Extract the (x, y) coordinate from the center of the cell holding the provided text.  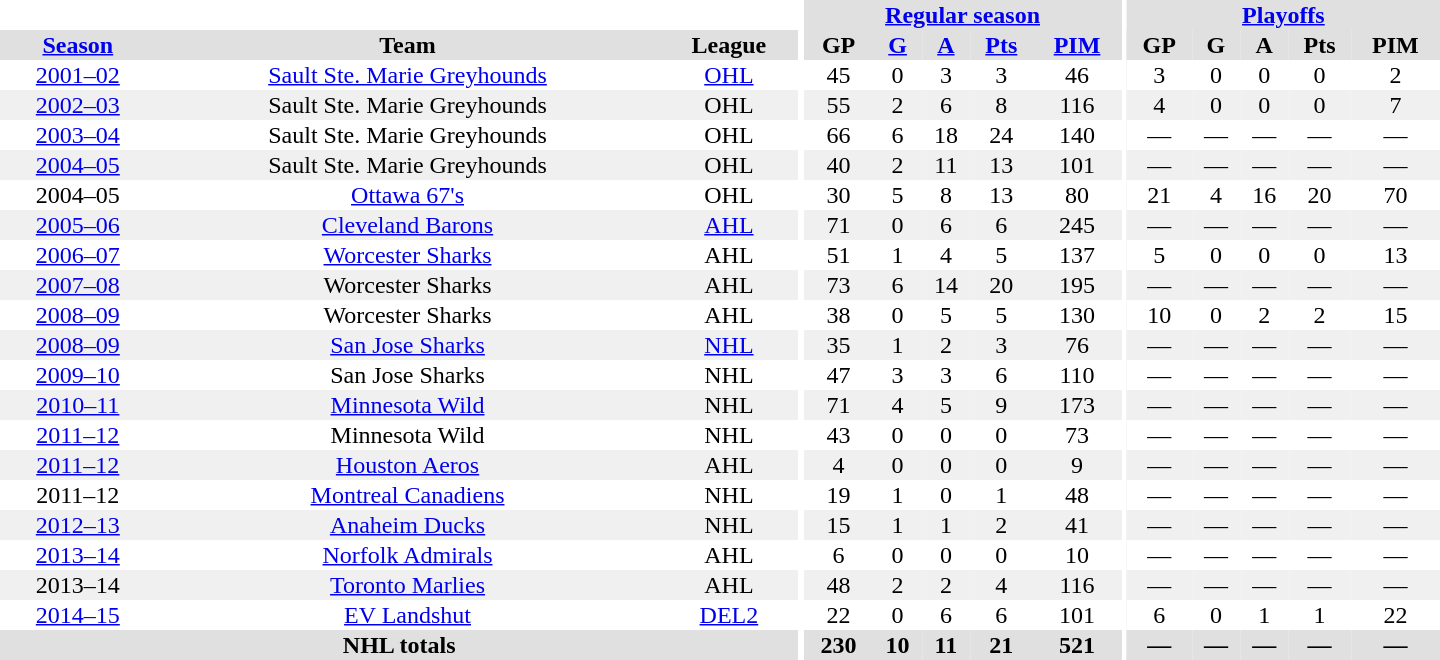
43 (839, 435)
40 (839, 165)
245 (1078, 225)
45 (839, 75)
Ottawa 67's (408, 195)
38 (839, 315)
Cleveland Barons (408, 225)
55 (839, 105)
2014–15 (78, 615)
Toronto Marlies (408, 585)
46 (1078, 75)
Houston Aeros (408, 465)
NHL totals (399, 645)
16 (1264, 195)
18 (946, 135)
19 (839, 495)
Anaheim Ducks (408, 525)
35 (839, 345)
66 (839, 135)
DEL2 (728, 615)
24 (1002, 135)
137 (1078, 255)
2010–11 (78, 405)
EV Landshut (408, 615)
League (728, 45)
2007–08 (78, 285)
Norfolk Admirals (408, 555)
30 (839, 195)
Season (78, 45)
Regular season (963, 15)
195 (1078, 285)
2002–03 (78, 105)
130 (1078, 315)
Team (408, 45)
47 (839, 375)
70 (1396, 195)
51 (839, 255)
Playoffs (1284, 15)
7 (1396, 105)
14 (946, 285)
2006–07 (78, 255)
521 (1078, 645)
230 (839, 645)
2003–04 (78, 135)
140 (1078, 135)
80 (1078, 195)
2005–06 (78, 225)
2012–13 (78, 525)
76 (1078, 345)
173 (1078, 405)
Montreal Canadiens (408, 495)
41 (1078, 525)
2001–02 (78, 75)
2009–10 (78, 375)
110 (1078, 375)
